Identify which cell holds the provided text, then report its (x, y) central coordinate. 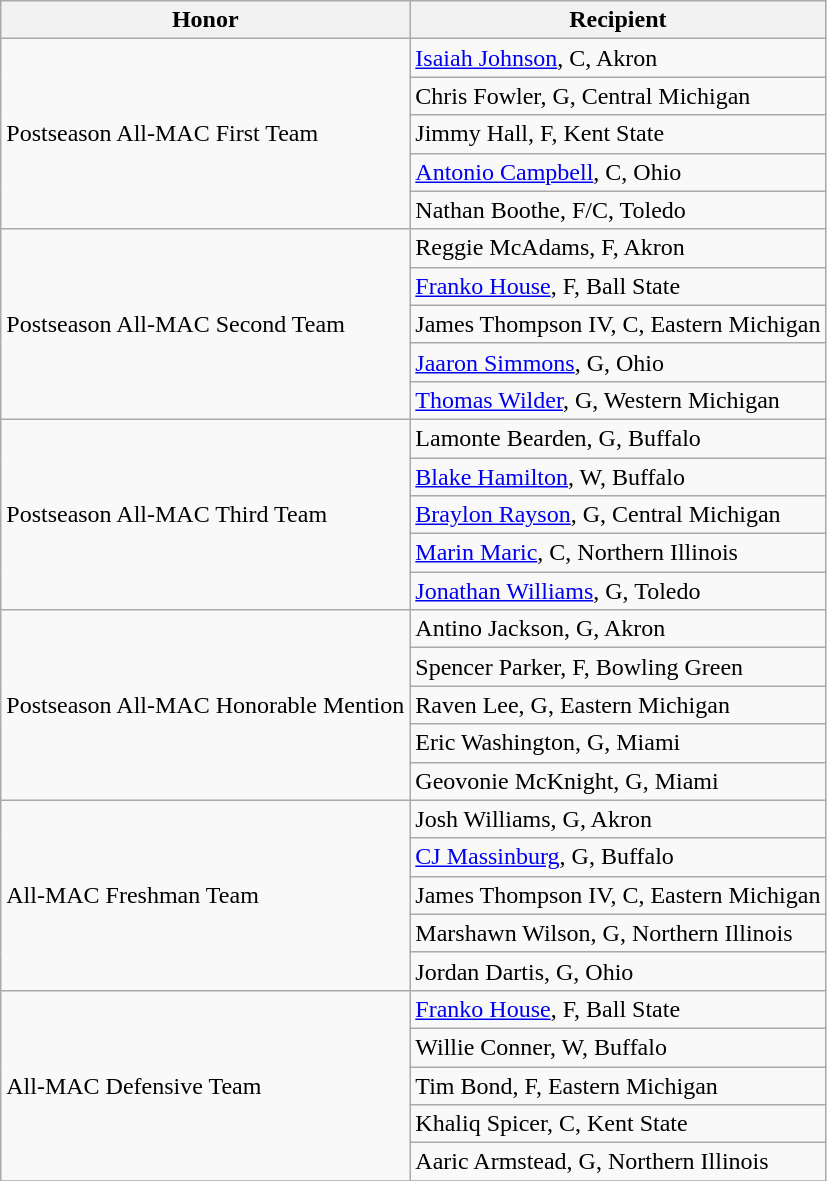
Marin Maric, C, Northern Illinois (618, 553)
Nathan Boothe, F/C, Toledo (618, 210)
Chris Fowler, G, Central Michigan (618, 96)
Antino Jackson, G, Akron (618, 629)
Jaaron Simmons, G, Ohio (618, 362)
Postseason All-MAC First Team (206, 134)
Willie Conner, W, Buffalo (618, 1047)
Lamonte Bearden, G, Buffalo (618, 438)
Jonathan Williams, G, Toledo (618, 591)
Aaric Armstead, G, Northern Illinois (618, 1162)
Geovonie McKnight, G, Miami (618, 781)
Jordan Dartis, G, Ohio (618, 971)
Eric Washington, G, Miami (618, 743)
Honor (206, 20)
All-MAC Defensive Team (206, 1085)
Postseason All-MAC Second Team (206, 324)
Josh Williams, G, Akron (618, 819)
Khaliq Spicer, C, Kent State (618, 1124)
Raven Lee, G, Eastern Michigan (618, 705)
Thomas Wilder, G, Western Michigan (618, 400)
All-MAC Freshman Team (206, 895)
Postseason All-MAC Third Team (206, 514)
Recipient (618, 20)
Isaiah Johnson, C, Akron (618, 58)
Braylon Rayson, G, Central Michigan (618, 515)
Postseason All-MAC Honorable Mention (206, 705)
Reggie McAdams, F, Akron (618, 248)
Spencer Parker, F, Bowling Green (618, 667)
Blake Hamilton, W, Buffalo (618, 477)
Jimmy Hall, F, Kent State (618, 134)
Tim Bond, F, Eastern Michigan (618, 1085)
Marshawn Wilson, G, Northern Illinois (618, 933)
Antonio Campbell, C, Ohio (618, 172)
CJ Massinburg, G, Buffalo (618, 857)
